Extract the (X, Y) coordinate from the center of the cell holding the provided text.  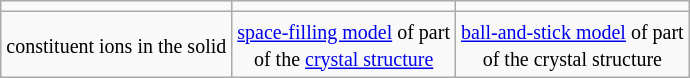
ball-and-stick model of partof the crystal structure (572, 44)
constituent ions in the solid (116, 44)
space-filling model of partof the crystal structure (344, 44)
